Scan for the cell matching the given text and deliver its [X, Y] coordinate at center. 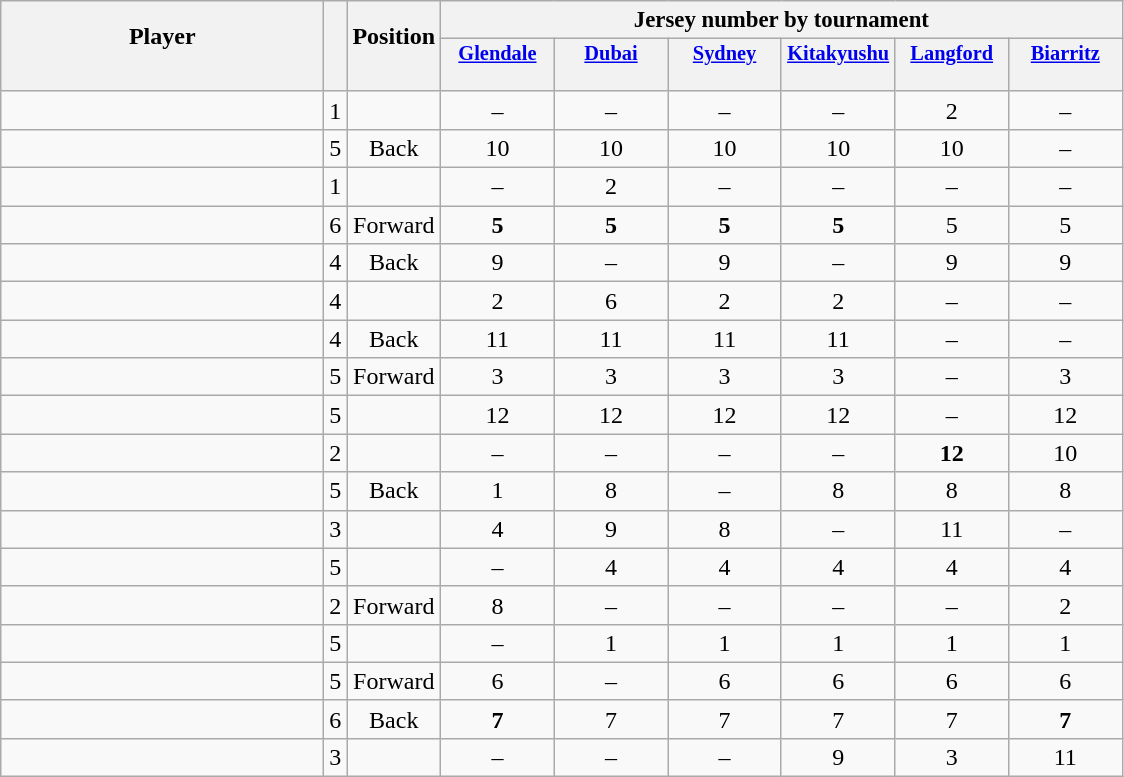
Dubai [611, 54]
Sydney [725, 54]
Player [162, 35]
Jersey number by tournament [782, 20]
Position [394, 35]
Langford [952, 54]
Biarritz [1066, 54]
Glendale [498, 54]
Kitakyushu [838, 54]
